Scan for the cell matching the given text and deliver its [X, Y] coordinate at center. 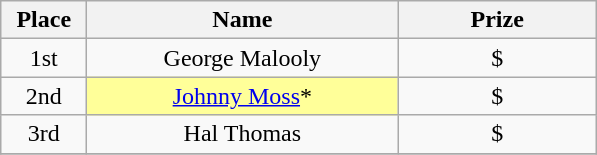
George Malooly [242, 58]
Place [44, 20]
Johnny Moss* [242, 96]
Hal Thomas [242, 134]
Name [242, 20]
Prize [498, 20]
3rd [44, 134]
2nd [44, 96]
1st [44, 58]
